Extract the [x, y] coordinate from the center of the cell holding the provided text.  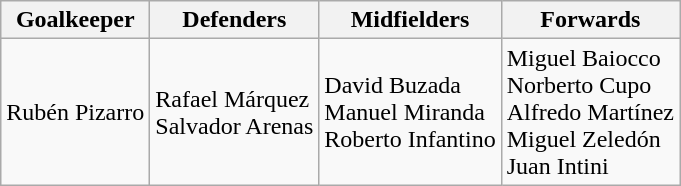
Midfielders [410, 20]
Rafael Márquez Salvador Arenas [234, 112]
Defenders [234, 20]
Miguel Baiocco Norberto Cupo Alfredo Martínez Miguel Zeledón Juan Intini [590, 112]
Forwards [590, 20]
Rubén Pizarro [76, 112]
Goalkeeper [76, 20]
David Buzada Manuel Miranda Roberto Infantino [410, 112]
